Determine the [x, y] coordinate at the center of the cell enclosing the given text.  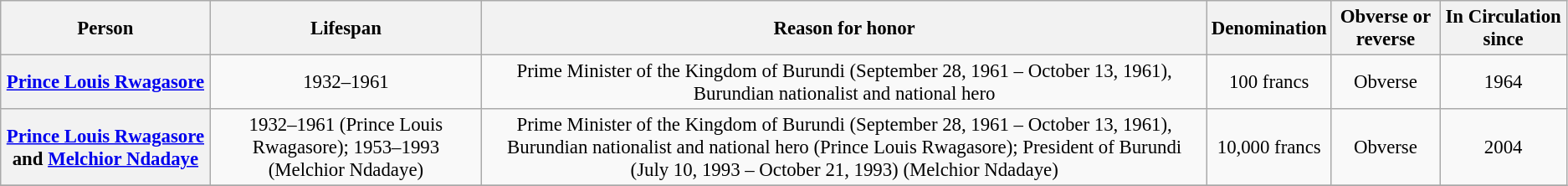
Lifespan [346, 28]
Denomination [1268, 28]
2004 [1504, 147]
In Circulation since [1504, 28]
1964 [1504, 82]
1932–1961 [346, 82]
100 francs [1268, 82]
1932–1961 (Prince Louis Rwagasore); 1953–1993 (Melchior Ndadaye) [346, 147]
Obverse or reverse [1386, 28]
Reason for honor [845, 28]
Prince Louis Rwagasore [105, 82]
10,000 francs [1268, 147]
Person [105, 28]
Prime Minister of the Kingdom of Burundi (September 28, 1961 – October 13, 1961), Burundian nationalist and national hero [845, 82]
Prince Louis Rwagasore and Melchior Ndadaye [105, 147]
